Output the [x, y] coordinate of the center of the cell containing the given text.  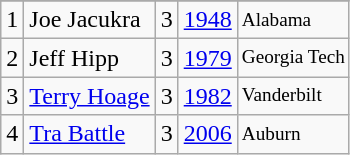
Joe Jacukra [90, 20]
Terry Hoage [90, 96]
1 [12, 20]
Jeff Hipp [90, 58]
Tra Battle [90, 134]
1948 [208, 20]
Georgia Tech [293, 58]
1979 [208, 58]
Vanderbilt [293, 96]
Auburn [293, 134]
1982 [208, 96]
4 [12, 134]
Alabama [293, 20]
2006 [208, 134]
2 [12, 58]
